Return [x, y] of the center of cell containing provided text 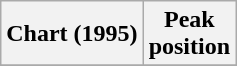
Peak position [189, 34]
Chart (1995) [72, 34]
